Locate the cell with the specified text and output its [x, y] center coordinate. 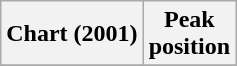
Chart (2001) [72, 34]
Peakposition [189, 34]
